Pinpoint the cell where the given text exists, returning its (X, Y) midpoint coordinate. 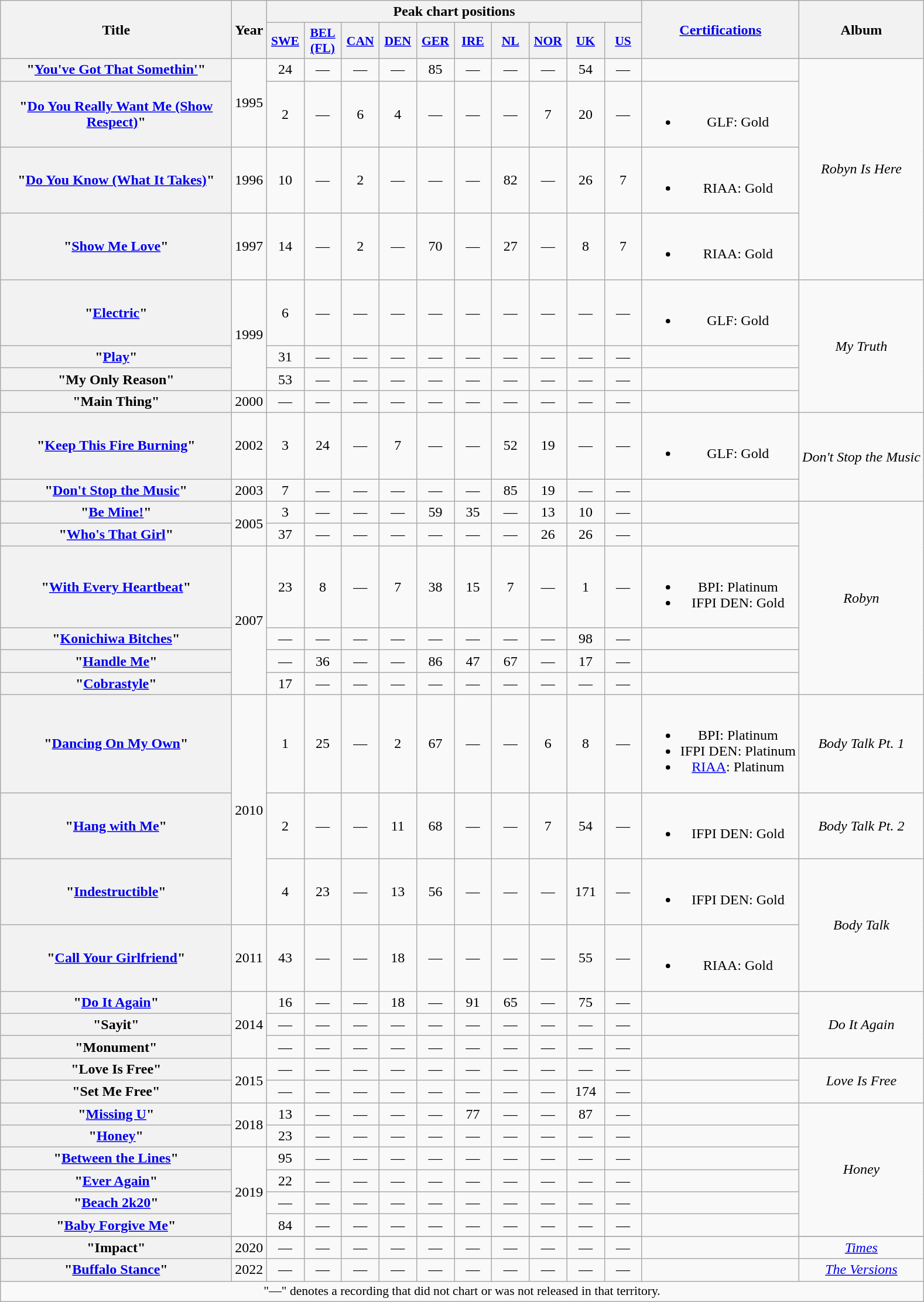
91 (473, 1002)
1996 (249, 180)
"Love Is Free" (116, 1069)
Body Talk Pt. 2 (862, 826)
65 (511, 1002)
56 (435, 891)
14 (285, 246)
2018 (249, 1125)
UK (586, 41)
1999 (249, 335)
"Cobrastyle" (116, 684)
47 (473, 661)
53 (285, 379)
"Baby Forgive Me" (116, 1225)
16 (285, 1002)
"Beach 2k20" (116, 1203)
36 (323, 661)
20 (586, 114)
"Between the Lines" (116, 1159)
2010 (249, 809)
2007 (249, 620)
2019 (249, 1192)
68 (435, 826)
2003 (249, 490)
95 (285, 1159)
"Main Thing" (116, 401)
55 (586, 958)
"Electric" (116, 313)
2020 (249, 1248)
Robyn Is Here (862, 169)
CAN (360, 41)
2000 (249, 401)
"Sayit" (116, 1024)
"Impact" (116, 1248)
15 (473, 587)
DEN (398, 41)
GER (435, 41)
2011 (249, 958)
Honey (862, 1169)
NOR (548, 41)
25 (323, 744)
Don't Stop the Music (862, 457)
"Monument" (116, 1047)
"Konichiwa Bitches" (116, 639)
2002 (249, 445)
"Call Your Girlfriend" (116, 958)
22 (285, 1181)
1995 (249, 103)
87 (586, 1113)
37 (285, 535)
43 (285, 958)
"Keep This Fire Burning" (116, 445)
Robyn (862, 598)
86 (435, 661)
Do It Again (862, 1024)
BEL (FL) (323, 41)
38 (435, 587)
Title (116, 29)
2005 (249, 524)
BPI: PlatinumIFPI DEN: PlatinumRIAA: Platinum (720, 744)
Certifications (720, 29)
84 (285, 1225)
82 (511, 180)
75 (586, 1002)
"Do It Again" (116, 1002)
"Ever Again" (116, 1181)
"With Every Heartbeat" (116, 587)
1997 (249, 246)
77 (473, 1113)
NL (511, 41)
"My Only Reason" (116, 379)
"Set Me Free" (116, 1091)
31 (285, 357)
2015 (249, 1080)
Times (862, 1248)
IRE (473, 41)
"Don't Stop the Music" (116, 490)
"Who's That Girl" (116, 535)
Body Talk Pt. 1 (862, 744)
Year (249, 29)
"Be Mine!" (116, 512)
Love Is Free (862, 1080)
98 (586, 639)
"Play" (116, 357)
59 (435, 512)
The Versions (862, 1270)
US (623, 41)
"Missing U" (116, 1113)
"You've Got That Somethin'" (116, 70)
"Dancing On My Own" (116, 744)
"Handle Me" (116, 661)
Body Talk (862, 925)
"Indestructible" (116, 891)
174 (586, 1091)
"Show Me Love" (116, 246)
2014 (249, 1024)
2022 (249, 1270)
171 (586, 891)
"Do You Know (What It Takes)" (116, 180)
27 (511, 246)
My Truth (862, 346)
Album (862, 29)
70 (435, 246)
BPI: PlatinumIFPI DEN: Gold (720, 587)
"Hang with Me" (116, 826)
"Honey" (116, 1136)
Peak chart positions (454, 12)
"Do You Really Want Me (Show Respect)" (116, 114)
SWE (285, 41)
52 (511, 445)
"—" denotes a recording that did not chart or was not released in that territory. (463, 1291)
"Buffalo Stance" (116, 1270)
35 (473, 512)
11 (398, 826)
